Capture the cell that displays the provided text and extract its (X, Y) central coordinate. 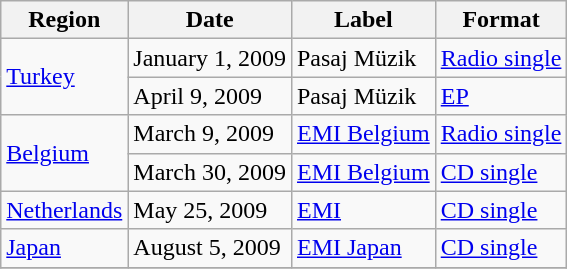
January 1, 2009 (210, 58)
May 25, 2009 (210, 210)
Japan (64, 248)
Format (501, 20)
Belgium (64, 153)
EP (501, 96)
March 9, 2009 (210, 134)
EMI (363, 210)
EMI Japan (363, 248)
Label (363, 20)
Region (64, 20)
Netherlands (64, 210)
Date (210, 20)
March 30, 2009 (210, 172)
August 5, 2009 (210, 248)
Turkey (64, 77)
April 9, 2009 (210, 96)
